Provide the [x, y] coordinate of the cell's center where the given text is located.  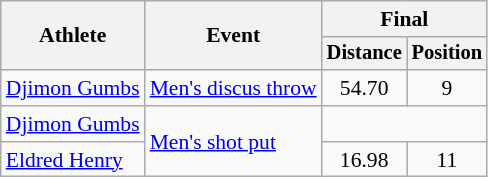
Event [234, 36]
Men's shot put [234, 142]
Distance [364, 54]
9 [447, 88]
54.70 [364, 88]
Athlete [73, 36]
Men's discus throw [234, 88]
Final [404, 19]
Position [447, 54]
